Pinpoint the cell where the given text exists, returning its [x, y] midpoint coordinate. 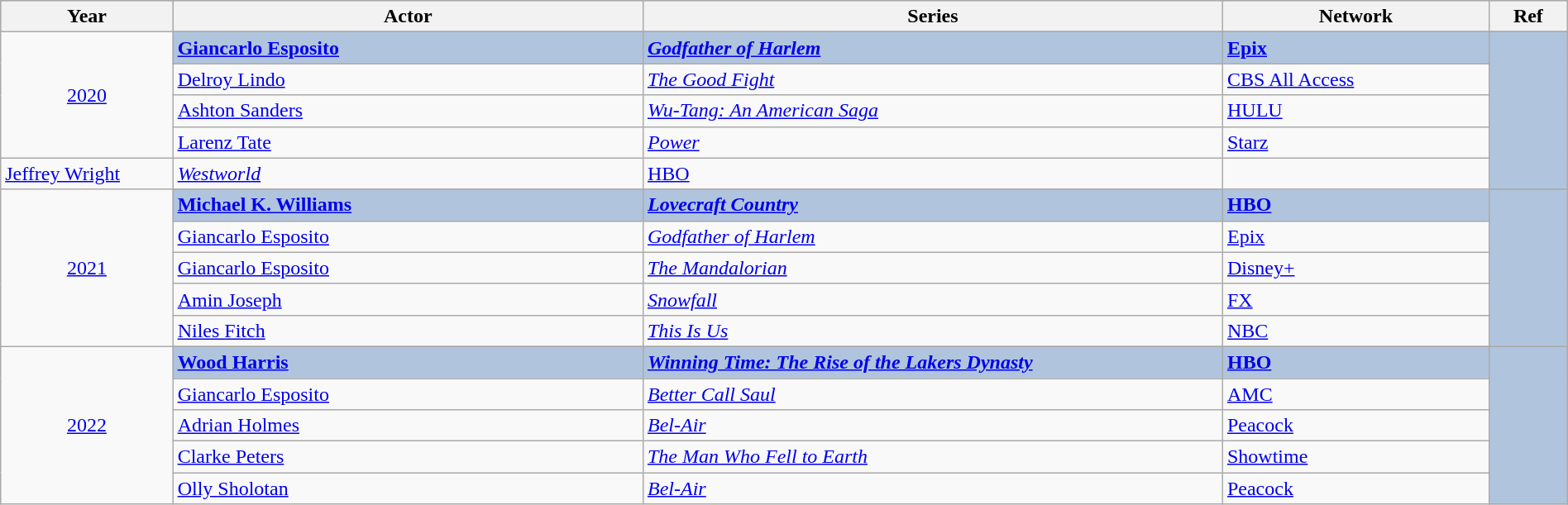
Snowfall [933, 299]
HULU [1355, 111]
Wu-Tang: An American Saga [933, 111]
Westworld [408, 174]
Disney+ [1355, 268]
This Is Us [933, 331]
Winning Time: The Rise of the Lakers Dynasty [933, 362]
Adrian Holmes [408, 426]
Starz [1355, 142]
2021 [87, 268]
Olly Sholotan [408, 488]
The Man Who Fell to Earth [933, 457]
Actor [408, 17]
Niles Fitch [408, 331]
NBC [1355, 331]
Wood Harris [408, 362]
2022 [87, 425]
Showtime [1355, 457]
Lovecraft Country [933, 205]
CBS All Access [1355, 79]
Series [933, 17]
Better Call Saul [933, 394]
Jeffrey Wright [87, 174]
Year [87, 17]
Larenz Tate [408, 142]
Amin Joseph [408, 299]
Network [1355, 17]
The Mandalorian [933, 268]
Ref [1528, 17]
FX [1355, 299]
Ashton Sanders [408, 111]
AMC [1355, 394]
The Good Fight [933, 79]
Power [933, 142]
2020 [87, 95]
Delroy Lindo [408, 79]
Clarke Peters [408, 457]
Michael K. Williams [408, 205]
